Return the [X, Y] coordinate for the center point of the cell that contains the specified text.  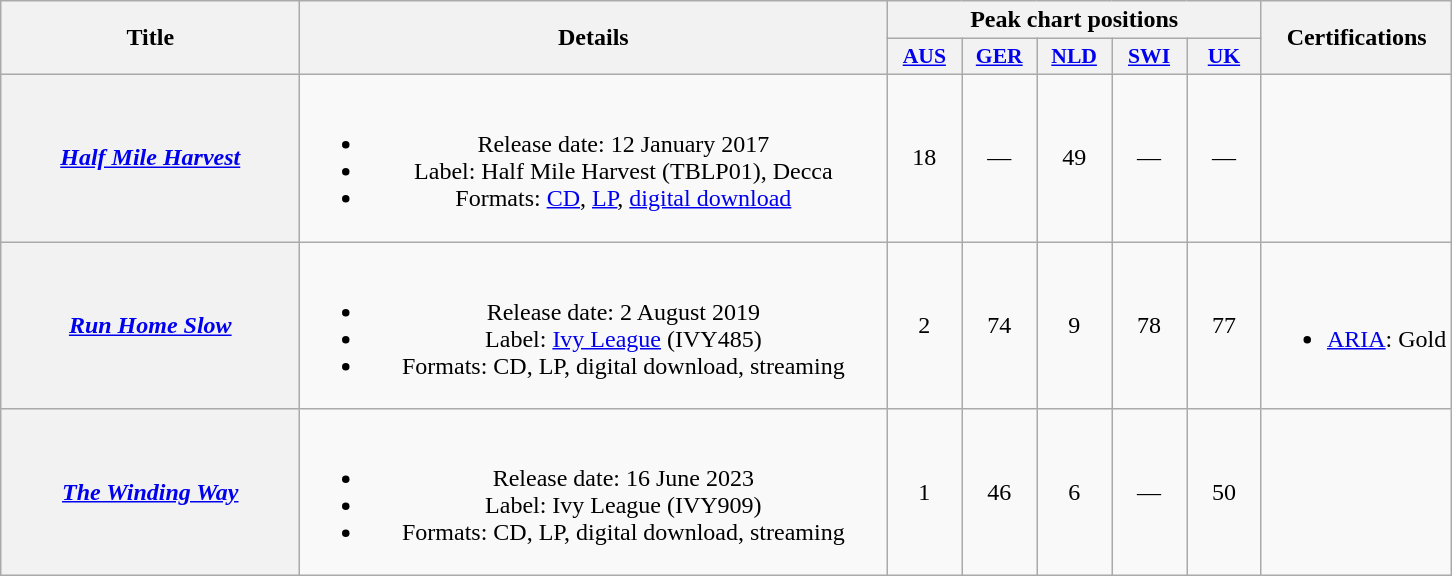
GER [1000, 57]
UK [1224, 57]
6 [1074, 492]
Release date: 16 June 2023Label: Ivy League (IVY909)Formats: CD, LP, digital download, streaming [594, 492]
18 [924, 158]
50 [1224, 492]
AUS [924, 57]
9 [1074, 326]
77 [1224, 326]
74 [1000, 326]
NLD [1074, 57]
49 [1074, 158]
Run Home Slow [150, 326]
Release date: 2 August 2019Label: Ivy League (IVY485)Formats: CD, LP, digital download, streaming [594, 326]
1 [924, 492]
Release date: 12 January 2017Label: Half Mile Harvest (TBLP01), DeccaFormats: CD, LP, digital download [594, 158]
Peak chart positions [1074, 20]
46 [1000, 492]
2 [924, 326]
Certifications [1356, 38]
Title [150, 38]
ARIA: Gold [1356, 326]
The Winding Way [150, 492]
SWI [1150, 57]
78 [1150, 326]
Half Mile Harvest [150, 158]
Details [594, 38]
